From the cell containing the given text, extract its center point as (x, y) coordinate. 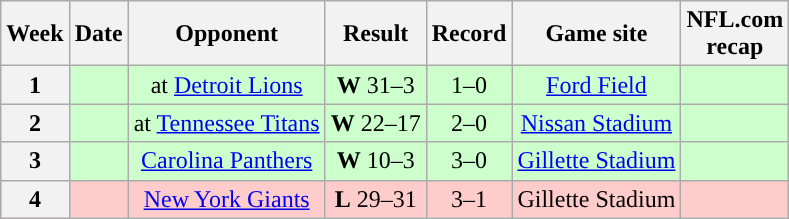
at Tennessee Titans (226, 123)
NFL.comrecap (735, 34)
1 (35, 85)
L 29–31 (376, 199)
Carolina Panthers (226, 161)
1–0 (469, 85)
W 22–17 (376, 123)
W 10–3 (376, 161)
Date (98, 34)
W 31–3 (376, 85)
Nissan Stadium (596, 123)
Opponent (226, 34)
2 (35, 123)
New York Giants (226, 199)
Ford Field (596, 85)
3–0 (469, 161)
Game site (596, 34)
2–0 (469, 123)
Week (35, 34)
Record (469, 34)
3 (35, 161)
4 (35, 199)
Result (376, 34)
at Detroit Lions (226, 85)
3–1 (469, 199)
